Identify which cell holds the provided text, then report its [x, y] central coordinate. 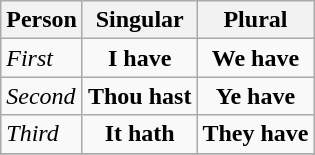
Third [42, 134]
Second [42, 96]
Singular [139, 20]
Person [42, 20]
Thou hast [139, 96]
First [42, 58]
We have [256, 58]
It hath [139, 134]
They have [256, 134]
Plural [256, 20]
I have [139, 58]
Ye have [256, 96]
